For the text-containing cell, return its midpoint in (x, y) coordinate format. 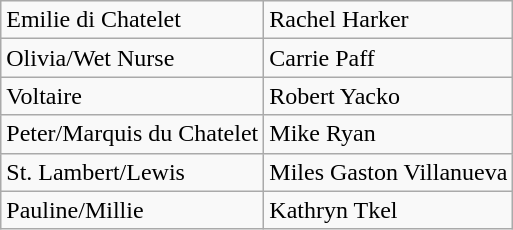
Kathryn Tkel (388, 210)
St. Lambert/Lewis (132, 172)
Olivia/Wet Nurse (132, 58)
Mike Ryan (388, 134)
Peter/Marquis du Chatelet (132, 134)
Carrie Paff (388, 58)
Voltaire (132, 96)
Emilie di Chatelet (132, 20)
Rachel Harker (388, 20)
Miles Gaston Villanueva (388, 172)
Pauline/Millie (132, 210)
Robert Yacko (388, 96)
